Detect which cell encompasses the target text, then output its [X, Y] center coordinate. 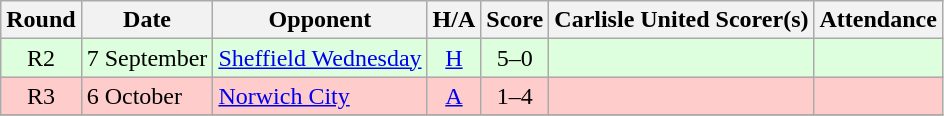
H [454, 58]
R3 [41, 96]
H/A [454, 20]
Norwich City [320, 96]
R2 [41, 58]
Round [41, 20]
7 September [147, 58]
Date [147, 20]
Opponent [320, 20]
A [454, 96]
5–0 [515, 58]
Score [515, 20]
6 October [147, 96]
Attendance [878, 20]
1–4 [515, 96]
Carlisle United Scorer(s) [682, 20]
Sheffield Wednesday [320, 58]
